Search for the cell housing the specified text and yield its [x, y] center coordinate. 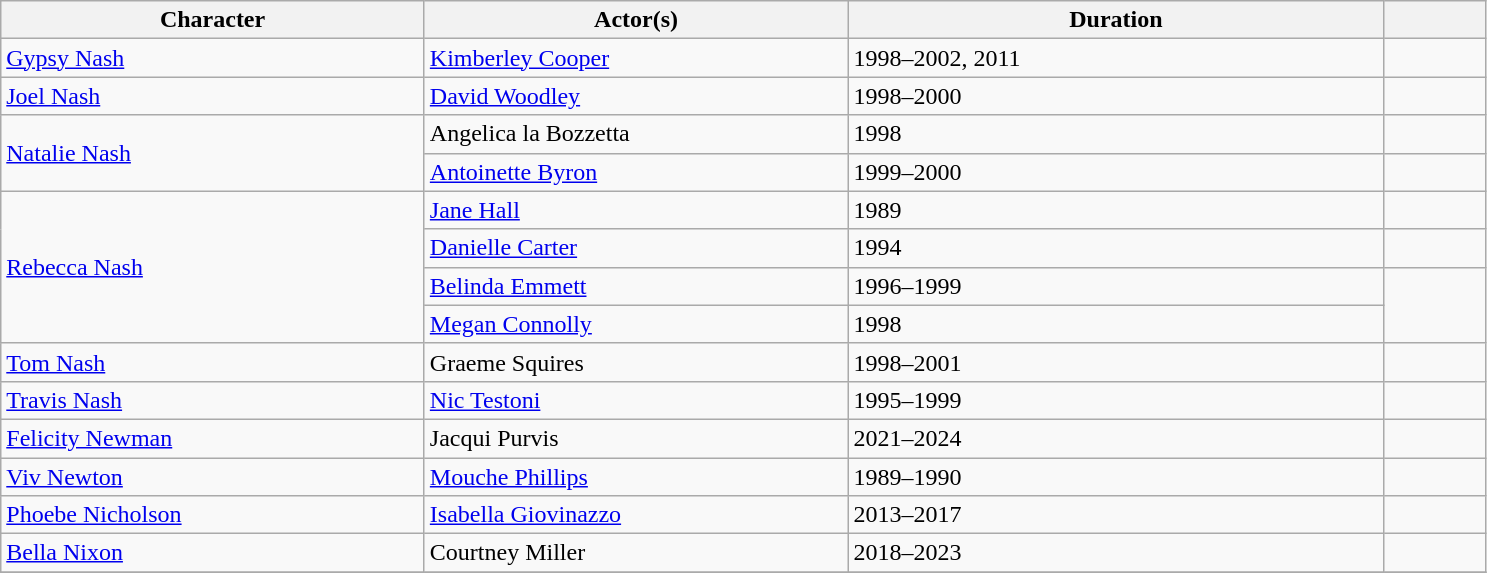
Danielle Carter [636, 248]
Tom Nash [213, 362]
1998–2001 [1116, 362]
2021–2024 [1116, 438]
2018–2023 [1116, 553]
Felicity Newman [213, 438]
Phoebe Nicholson [213, 515]
Bella Nixon [213, 553]
Angelica la Bozzetta [636, 134]
Actor(s) [636, 20]
Travis Nash [213, 400]
Antoinette Byron [636, 172]
1995–1999 [1116, 400]
Jacqui Purvis [636, 438]
Duration [1116, 20]
David Woodley [636, 96]
1994 [1116, 248]
1998–2002, 2011 [1116, 58]
Joel Nash [213, 96]
Gypsy Nash [213, 58]
Courtney Miller [636, 553]
2013–2017 [1116, 515]
Rebecca Nash [213, 267]
1999–2000 [1116, 172]
Jane Hall [636, 210]
1996–1999 [1116, 286]
Mouche Phillips [636, 477]
Nic Testoni [636, 400]
Graeme Squires [636, 362]
1998–2000 [1116, 96]
Character [213, 20]
Megan Connolly [636, 324]
Belinda Emmett [636, 286]
Natalie Nash [213, 153]
Kimberley Cooper [636, 58]
Viv Newton [213, 477]
1989–1990 [1116, 477]
1989 [1116, 210]
Isabella Giovinazzo [636, 515]
